Scan for the cell matching the given text and deliver its (X, Y) coordinate at center. 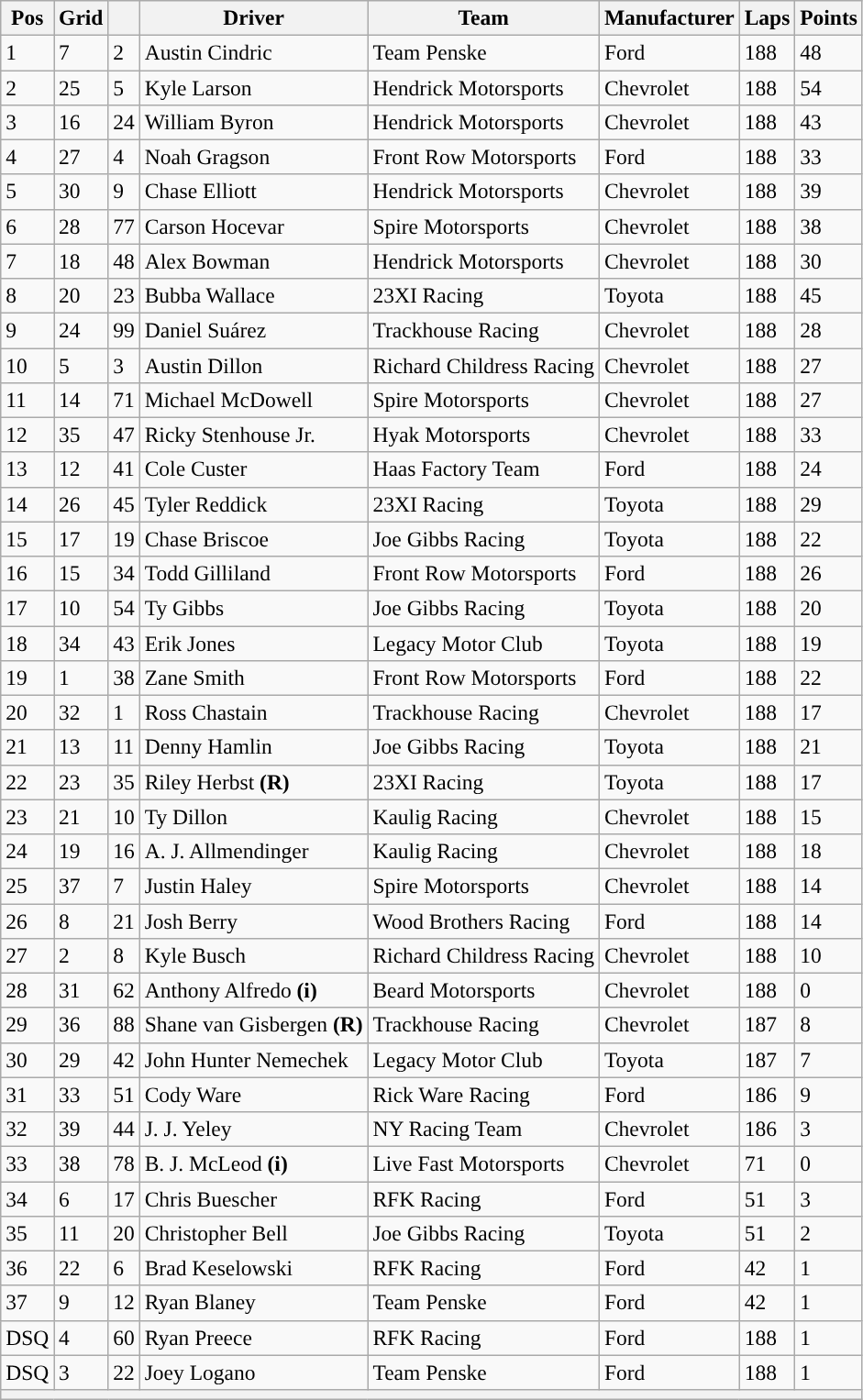
Chris Buescher (253, 1198)
Anthony Alfredo (i) (253, 990)
Live Fast Motorsports (483, 1163)
Ryan Preece (253, 1338)
Kyle Busch (253, 955)
J. J. Yeley (253, 1129)
Brad Keselowski (253, 1268)
Austin Cindric (253, 52)
Tyler Reddick (253, 504)
Christopher Bell (253, 1233)
78 (124, 1163)
Kyle Larson (253, 87)
47 (124, 435)
60 (124, 1338)
Chase Elliott (253, 192)
NY Racing Team (483, 1129)
Haas Factory Team (483, 469)
41 (124, 469)
Hyak Motorsports (483, 435)
Cole Custer (253, 469)
Laps (767, 17)
Noah Gragson (253, 157)
Driver (253, 17)
Justin Haley (253, 886)
Ricky Stenhouse Jr. (253, 435)
Josh Berry (253, 920)
Ty Gibbs (253, 608)
Pos (28, 17)
A. J. Allmendinger (253, 851)
Daniel Suárez (253, 330)
Erik Jones (253, 643)
88 (124, 1025)
Chase Briscoe (253, 539)
Michael McDowell (253, 400)
Ross Chastain (253, 712)
John Hunter Nemechek (253, 1060)
Carson Hocevar (253, 226)
44 (124, 1129)
77 (124, 226)
Points (829, 17)
Shane van Gisbergen (R) (253, 1025)
Denny Hamlin (253, 747)
Austin Dillon (253, 365)
Joey Logano (253, 1372)
Riley Herbst (R) (253, 782)
Wood Brothers Racing (483, 920)
Rick Ware Racing (483, 1095)
Ty Dillon (253, 817)
Bubba Wallace (253, 295)
Alex Bowman (253, 261)
99 (124, 330)
William Byron (253, 122)
Grid (81, 17)
Zane Smith (253, 678)
Beard Motorsports (483, 990)
Cody Ware (253, 1095)
Team (483, 17)
Ryan Blaney (253, 1303)
Todd Gilliland (253, 573)
62 (124, 990)
B. J. McLeod (i) (253, 1163)
Manufacturer (669, 17)
